Return [X, Y] of the center of cell containing provided text 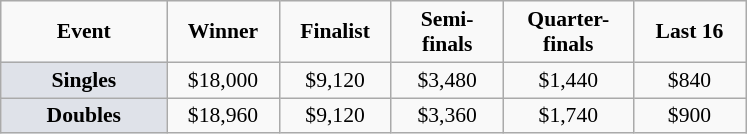
$18,000 [223, 80]
Winner [223, 32]
Last 16 [689, 32]
Finalist [335, 32]
Singles [84, 80]
$3,480 [447, 80]
$1,440 [568, 80]
Doubles [84, 116]
$900 [689, 116]
$3,360 [447, 116]
Quarter-finals [568, 32]
$18,960 [223, 116]
Event [84, 32]
$1,740 [568, 116]
Semi-finals [447, 32]
$840 [689, 80]
